For the text-containing cell, return its midpoint in (X, Y) coordinate format. 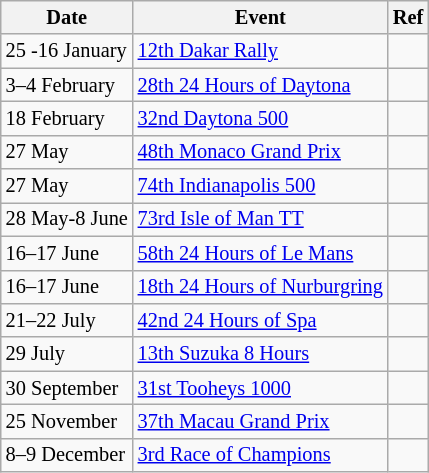
42nd 24 Hours of Spa (260, 320)
29 July (67, 354)
37th Macau Grand Prix (260, 421)
Event (260, 17)
Ref (408, 17)
58th 24 Hours of Le Mans (260, 253)
8–9 December (67, 455)
32nd Daytona 500 (260, 118)
18 February (67, 118)
Date (67, 17)
12th Dakar Rally (260, 51)
3rd Race of Champions (260, 455)
25 -16 January (67, 51)
25 November (67, 421)
31st Tooheys 1000 (260, 388)
18th 24 Hours of Nurburgring (260, 287)
3–4 February (67, 85)
30 September (67, 388)
48th Monaco Grand Prix (260, 152)
74th Indianapolis 500 (260, 186)
28th 24 Hours of Daytona (260, 85)
28 May-8 June (67, 219)
13th Suzuka 8 Hours (260, 354)
73rd Isle of Man TT (260, 219)
21–22 July (67, 320)
